Capture the cell that displays the provided text and extract its [x, y] central coordinate. 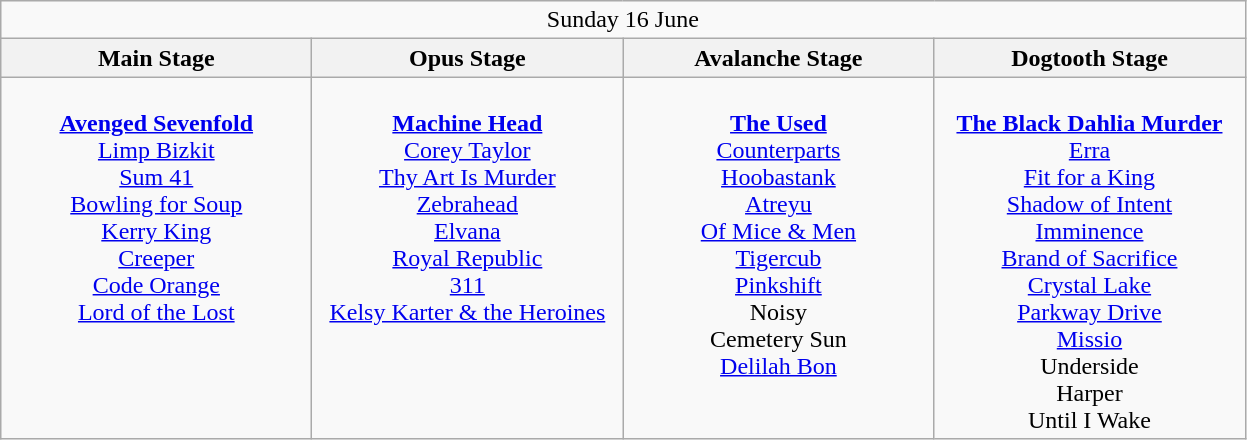
Opus Stage [468, 58]
Sunday 16 June [623, 20]
Dogtooth Stage [1090, 58]
Machine Head Corey Taylor Thy Art Is Murder Zebrahead Elvana Royal Republic 311 Kelsy Karter & the Heroines [468, 258]
Avalanche Stage [778, 58]
The Used Counterparts Hoobastank Atreyu Of Mice & Men Tigercub Pinkshift Noisy Cemetery Sun Delilah Bon [778, 258]
Main Stage [156, 58]
Avenged Sevenfold Limp Bizkit Sum 41 Bowling for Soup Kerry King Creeper Code Orange Lord of the Lost [156, 258]
